Extract the (x, y) coordinate from the center of the cell holding the provided text.  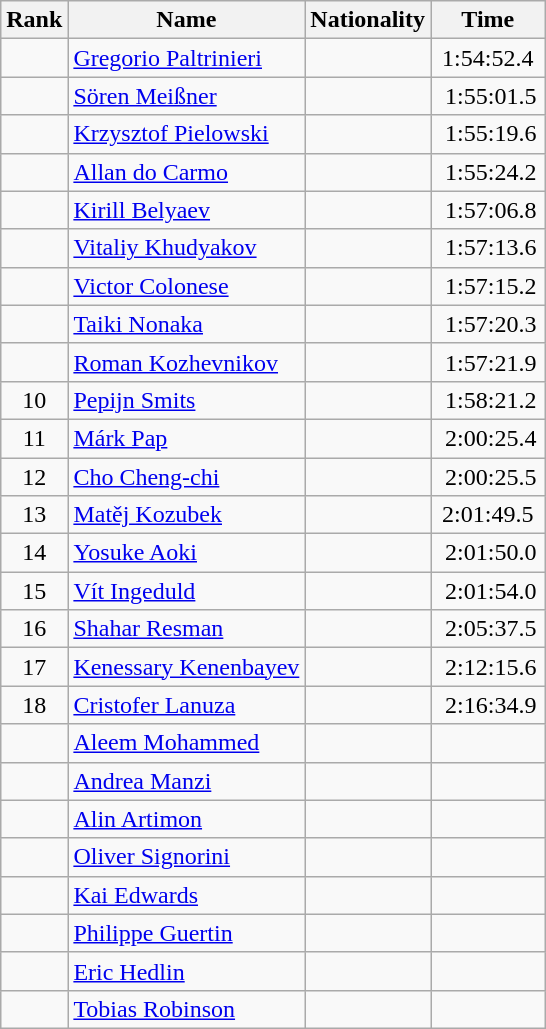
Victor Colonese (186, 286)
1:57:20.3 (488, 324)
Alin Artimon (186, 819)
Yosuke Aoki (186, 553)
15 (34, 591)
Cristofer Lanuza (186, 705)
Pepijn Smits (186, 400)
Kirill Belyaev (186, 210)
Vitaliy Khudyakov (186, 248)
1:54:52.4 (488, 58)
2:01:50.0 (488, 553)
Taiki Nonaka (186, 324)
11 (34, 438)
Rank (34, 20)
Cho Cheng-chi (186, 477)
Krzysztof Pielowski (186, 134)
1:55:24.2 (488, 172)
Name (186, 20)
16 (34, 629)
Márk Pap (186, 438)
1:55:01.5 (488, 96)
18 (34, 705)
Nationality (368, 20)
Allan do Carmo (186, 172)
2:00:25.5 (488, 477)
Gregorio Paltrinieri (186, 58)
14 (34, 553)
Matěj Kozubek (186, 515)
Time (488, 20)
1:55:19.6 (488, 134)
2:01:54.0 (488, 591)
10 (34, 400)
Roman Kozhevnikov (186, 362)
Tobias Robinson (186, 1009)
Andrea Manzi (186, 781)
Kenessary Kenenbayev (186, 667)
Aleem Mohammed (186, 743)
17 (34, 667)
12 (34, 477)
Shahar Resman (186, 629)
2:00:25.4 (488, 438)
2:01:49.5 (488, 515)
Sören Meißner (186, 96)
Kai Edwards (186, 895)
2:12:15.6 (488, 667)
Eric Hedlin (186, 971)
1:57:13.6 (488, 248)
1:57:15.2 (488, 286)
1:57:21.9 (488, 362)
Oliver Signorini (186, 857)
2:05:37.5 (488, 629)
1:57:06.8 (488, 210)
2:16:34.9 (488, 705)
Philippe Guertin (186, 933)
Vít Ingeduld (186, 591)
1:58:21.2 (488, 400)
13 (34, 515)
